Identify which cell holds the provided text, then report its (x, y) central coordinate. 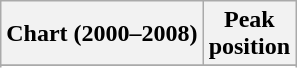
Peakposition (249, 34)
Chart (2000–2008) (102, 34)
